Search for the cell housing the specified text and yield its (x, y) center coordinate. 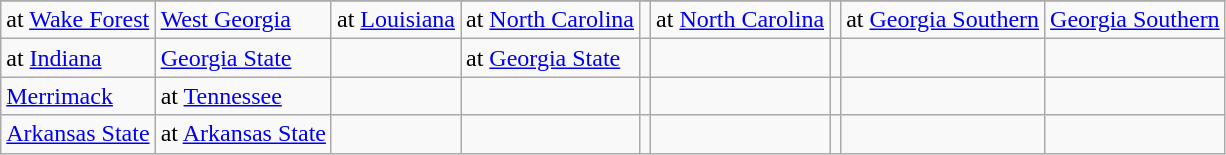
at Georgia Southern (943, 20)
Arkansas State (78, 134)
at Georgia State (550, 58)
at Indiana (78, 58)
Georgia State (243, 58)
West Georgia (243, 20)
at Tennessee (243, 96)
at Wake Forest (78, 20)
Georgia Southern (1136, 20)
at Arkansas State (243, 134)
at Louisiana (396, 20)
Merrimack (78, 96)
